Output the [x, y] coordinate of the center of the cell containing the given text.  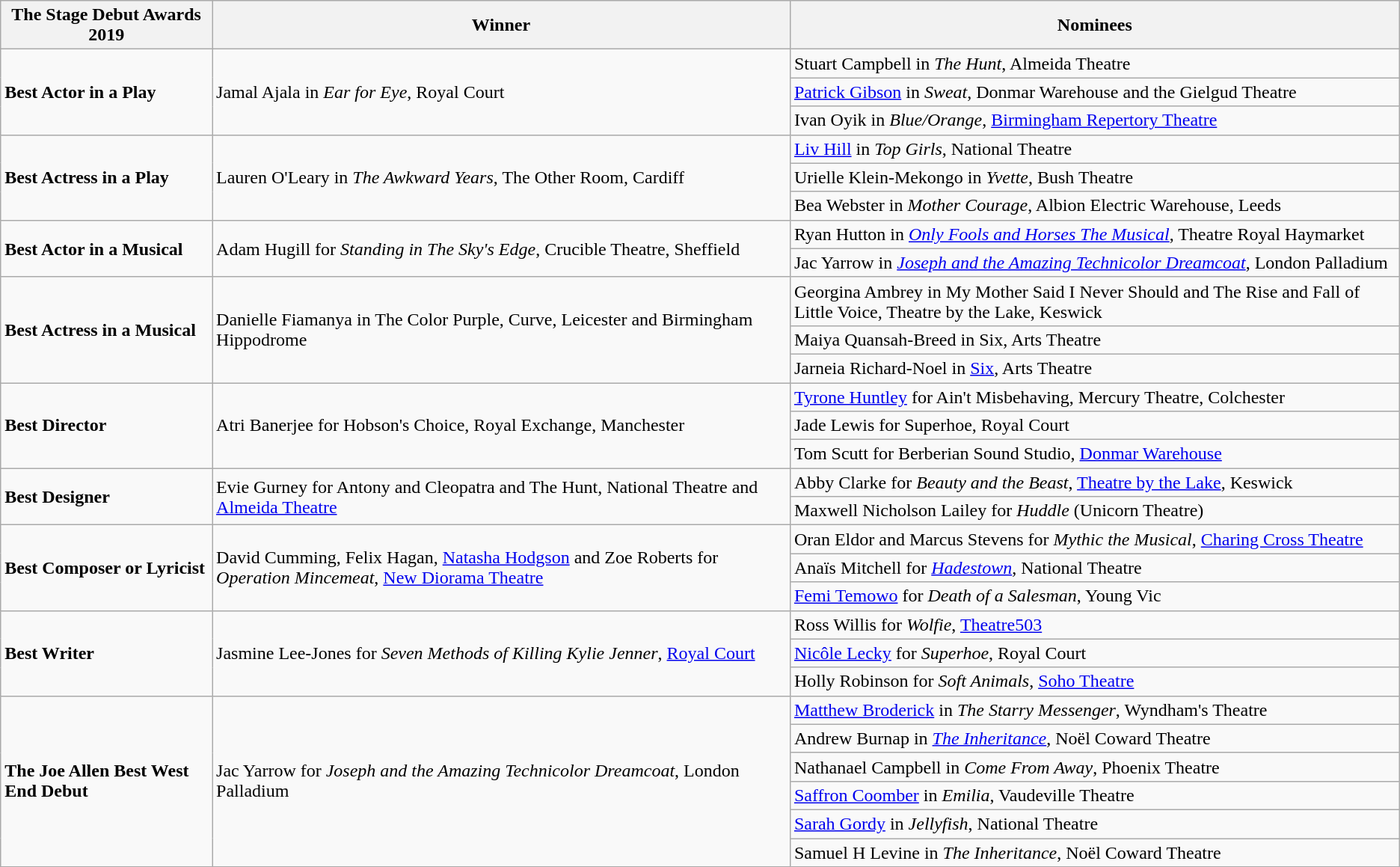
Patrick Gibson in Sweat, Donmar Warehouse and the Gielgud Theatre [1095, 92]
Femi Temowo for Death of a Salesman, Young Vic [1095, 596]
Adam Hugill for Standing in The Sky's Edge, Crucible Theatre, Sheffield [501, 248]
Stuart Campbell in The Hunt, Almeida Theatre [1095, 64]
Jac Yarrow for Joseph and the Amazing Technicolor Dreamcoat, London Palladium [501, 781]
Georgina Ambrey in My Mother Said I Never Should and The Rise and Fall of Little Voice, Theatre by the Lake, Keswick [1095, 301]
Matthew Broderick in The Starry Messenger, Wyndham's Theatre [1095, 710]
Best Writer [106, 653]
Anaïs Mitchell for Hadestown, National Theatre [1095, 568]
Best Actor in a Musical [106, 248]
Abby Clarke for Beauty and the Beast, Theatre by the Lake, Keswick [1095, 482]
Nicôle Lecky for Superhoe, Royal Court [1095, 653]
Holly Robinson for Soft Animals, Soho Theatre [1095, 681]
Tom Scutt for Berberian Sound Studio, Donmar Warehouse [1095, 454]
Samuel H Levine in The Inheritance, Noël Coward Theatre [1095, 852]
Liv Hill in Top Girls, National Theatre [1095, 149]
Best Actress in a Play [106, 177]
Maxwell Nicholson Lailey for Huddle (Unicorn Theatre) [1095, 511]
Best Actor in a Play [106, 92]
Nathanael Campbell in Come From Away, Phoenix Theatre [1095, 767]
Best Director [106, 426]
The Stage Debut Awards 2019 [106, 25]
The Joe Allen Best West End Debut [106, 781]
Urielle Klein-Mekongo in Yvette, Bush Theatre [1095, 177]
Best Actress in a Musical [106, 329]
Sarah Gordy in Jellyfish, National Theatre [1095, 824]
Saffron Coomber in Emilia, Vaudeville Theatre [1095, 795]
Best Designer [106, 497]
Andrew Burnap in The Inheritance, Noël Coward Theatre [1095, 738]
Winner [501, 25]
Ivan Oyik in Blue/Orange, Birmingham Repertory Theatre [1095, 120]
Jac Yarrow in Joseph and the Amazing Technicolor Dreamcoat, London Palladium [1095, 263]
Danielle Fiamanya in The Color Purple, Curve, Leicester and Birmingham Hippodrome [501, 329]
Best Composer or Lyricist [106, 568]
Evie Gurney for Antony and Cleopatra and The Hunt, National Theatre and Almeida Theatre [501, 497]
Maiya Quansah-Breed in Six, Arts Theatre [1095, 340]
Jasmine Lee-Jones for Seven Methods of Killing Kylie Jenner, Royal Court [501, 653]
Lauren O'Leary in The Awkward Years, The Other Room, Cardiff [501, 177]
Jade Lewis for Superhoe, Royal Court [1095, 426]
Oran Eldor and Marcus Stevens for Mythic the Musical, Charing Cross Theatre [1095, 539]
Jamal Ajala in Ear for Eye, Royal Court [501, 92]
Ryan Hutton in Only Fools and Horses The Musical, Theatre Royal Haymarket [1095, 234]
Ross Willis for Wolfie, Theatre503 [1095, 625]
Nominees [1095, 25]
David Cumming, Felix Hagan, Natasha Hodgson and Zoe Roberts for Operation Mincemeat, New Diorama Theatre [501, 568]
Atri Banerjee for Hobson's Choice, Royal Exchange, Manchester [501, 426]
Jarneia Richard-Noel in Six, Arts Theatre [1095, 368]
Tyrone Huntley for Ain't Misbehaving, Mercury Theatre, Colchester [1095, 397]
Bea Webster in Mother Courage, Albion Electric Warehouse, Leeds [1095, 206]
